Find where the given text appears and provide that cell's center as (X, Y) coordinate. 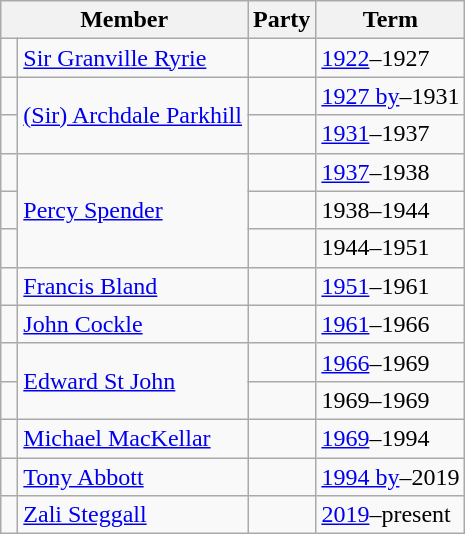
Sir Granville Ryrie (133, 58)
1966–1969 (390, 362)
1927 by–1931 (390, 96)
1969–1969 (390, 400)
2019–present (390, 515)
Francis Bland (133, 286)
1951–1961 (390, 286)
Michael MacKellar (133, 438)
1922–1927 (390, 58)
Term (390, 20)
1937–1938 (390, 172)
1969–1994 (390, 438)
Zali Steggall (133, 515)
1944–1951 (390, 248)
1938–1944 (390, 210)
1931–1937 (390, 134)
Tony Abbott (133, 477)
Member (124, 20)
Percy Spender (133, 210)
1961–1966 (390, 324)
Edward St John (133, 381)
1994 by–2019 (390, 477)
Party (282, 20)
(Sir) Archdale Parkhill (133, 115)
John Cockle (133, 324)
